Output the [x, y] coordinate of the center of the cell containing the given text.  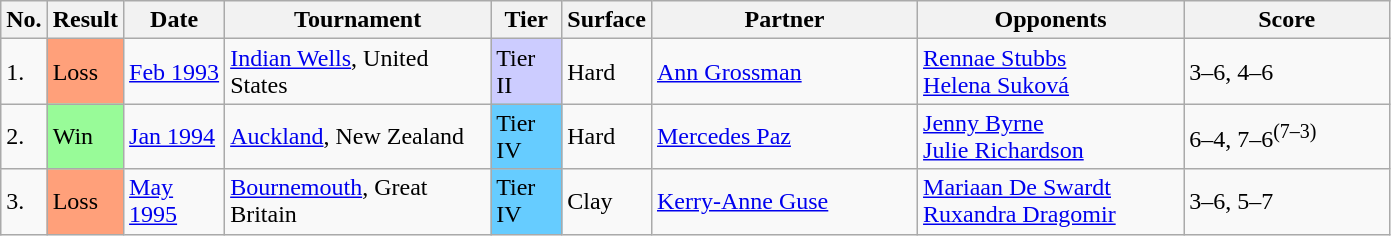
Bournemouth, Great Britain [358, 202]
3–6, 4–6 [1287, 72]
Jan 1994 [174, 136]
Date [174, 20]
Score [1287, 20]
Mercedes Paz [784, 136]
Mariaan De Swardt Ruxandra Dragomir [1051, 202]
Ann Grossman [784, 72]
1. [24, 72]
Partner [784, 20]
Result [85, 20]
Feb 1993 [174, 72]
Kerry-Anne Guse [784, 202]
6–4, 7–6(7–3) [1287, 136]
3–6, 5–7 [1287, 202]
Indian Wells, United States [358, 72]
Opponents [1051, 20]
Win [85, 136]
3. [24, 202]
Jenny Byrne Julie Richardson [1051, 136]
May 1995 [174, 202]
Clay [607, 202]
2. [24, 136]
Tournament [358, 20]
Surface [607, 20]
No. [24, 20]
Tier II [526, 72]
Tier [526, 20]
Auckland, New Zealand [358, 136]
Rennae Stubbs Helena Suková [1051, 72]
